Locate the cell with the specified text and output its (x, y) center coordinate. 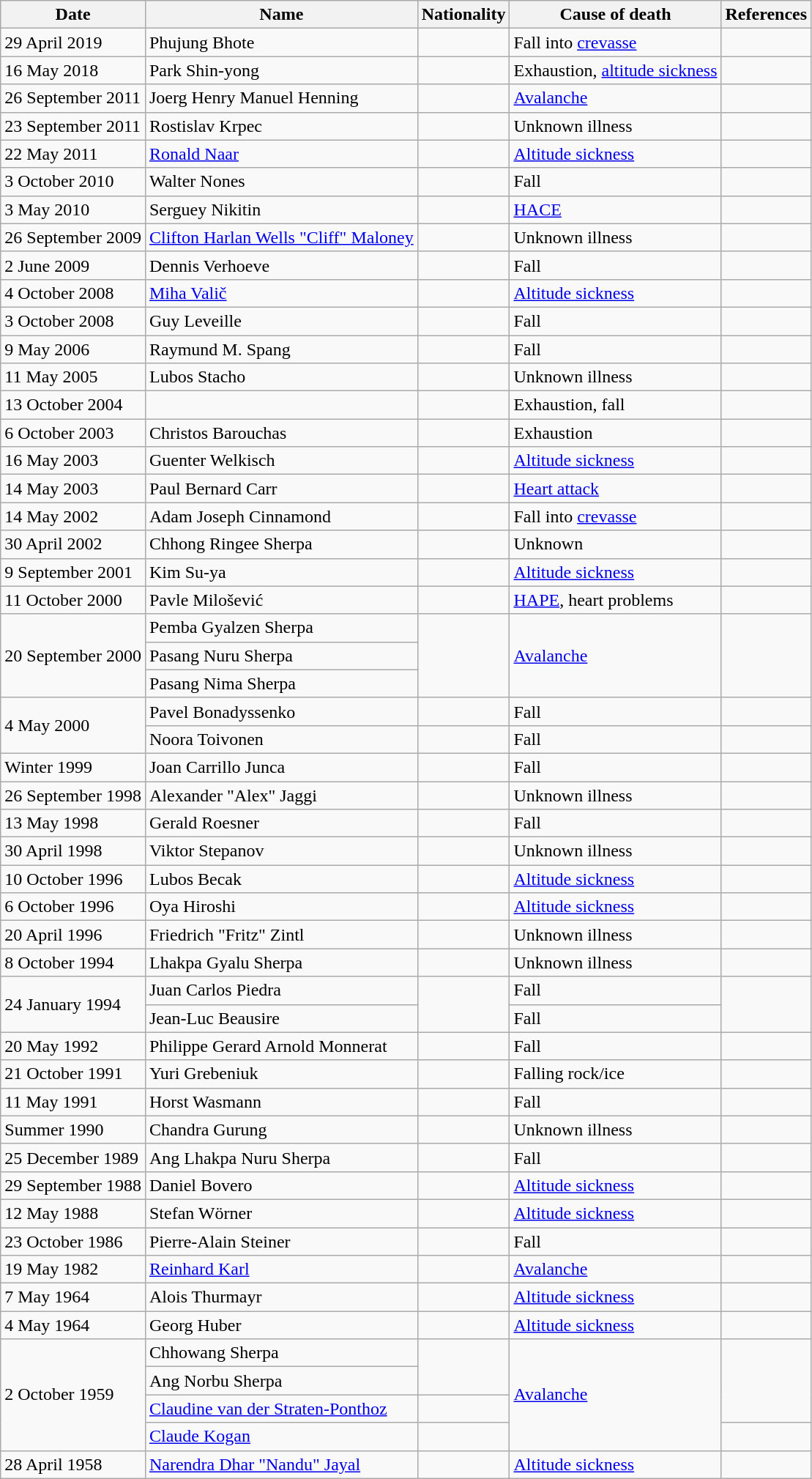
9 May 2006 (73, 349)
Jean-Luc Beausire (281, 1018)
Georg Huber (281, 1325)
30 April 1998 (73, 851)
26 September 2011 (73, 98)
Joerg Henry Manuel Henning (281, 98)
Winter 1999 (73, 767)
26 September 1998 (73, 795)
Viktor Stepanov (281, 851)
10 October 1996 (73, 879)
Dennis Verhoeve (281, 265)
20 May 1992 (73, 1046)
3 October 2008 (73, 321)
Yuri Grebeniuk (281, 1074)
Juan Carlos Piedra (281, 990)
29 September 1988 (73, 1185)
12 May 1988 (73, 1213)
References (766, 15)
Summer 1990 (73, 1130)
Claude Kogan (281, 1437)
Pemba Gyalzen Sherpa (281, 628)
2 October 1959 (73, 1395)
Kim Su-ya (281, 572)
14 May 2002 (73, 516)
Stefan Wörner (281, 1213)
Philippe Gerard Arnold Monnerat (281, 1046)
Pasang Nima Sherpa (281, 683)
20 September 2000 (73, 656)
Horst Wasmann (281, 1102)
Phujung Bhote (281, 42)
Alexander "Alex" Jaggi (281, 795)
Falling rock/ice (615, 1074)
11 May 2005 (73, 377)
25 December 1989 (73, 1157)
Gerald Roesner (281, 823)
9 September 2001 (73, 572)
Reinhard Karl (281, 1269)
22 May 2011 (73, 154)
Chhowang Sherpa (281, 1353)
Cause of death (615, 15)
Raymund M. Spang (281, 349)
Paul Bernard Carr (281, 489)
Chandra Gurung (281, 1130)
6 October 1996 (73, 907)
Christos Barouchas (281, 433)
23 September 2011 (73, 126)
Unknown (615, 544)
19 May 1982 (73, 1269)
Pierre-Alain Steiner (281, 1242)
Guy Leveille (281, 321)
Pavle Milošević (281, 600)
Noora Toivonen (281, 739)
Nationality (463, 15)
Rostislav Krpec (281, 126)
Claudine van der Straten-Ponthoz (281, 1409)
29 April 2019 (73, 42)
26 September 2009 (73, 237)
Clifton Harlan Wells "Cliff" Maloney (281, 237)
3 October 2010 (73, 182)
Friedrich "Fritz" Zintl (281, 935)
Oya Hiroshi (281, 907)
Exhaustion, fall (615, 405)
11 May 1991 (73, 1102)
Park Shin-yong (281, 70)
Pavel Bonadyssenko (281, 711)
Joan Carrillo Junca (281, 767)
Alois Thurmayr (281, 1297)
Date (73, 15)
Pasang Nuru Sherpa (281, 656)
Narendra Dhar "Nandu" Jayal (281, 1464)
20 April 1996 (73, 935)
Ang Norbu Sherpa (281, 1381)
7 May 1964 (73, 1297)
6 October 2003 (73, 433)
Lubos Stacho (281, 377)
13 October 2004 (73, 405)
13 May 1998 (73, 823)
Walter Nones (281, 182)
Exhaustion (615, 433)
Name (281, 15)
Ronald Naar (281, 154)
30 April 2002 (73, 544)
Lubos Becak (281, 879)
16 May 2018 (73, 70)
4 May 1964 (73, 1325)
16 May 2003 (73, 461)
Lhakpa Gyalu Sherpa (281, 963)
11 October 2000 (73, 600)
8 October 1994 (73, 963)
HAPE, heart problems (615, 600)
HACE (615, 210)
3 May 2010 (73, 210)
28 April 1958 (73, 1464)
23 October 1986 (73, 1242)
4 October 2008 (73, 293)
Serguey Nikitin (281, 210)
Exhaustion, altitude sickness (615, 70)
Heart attack (615, 489)
21 October 1991 (73, 1074)
Adam Joseph Cinnamond (281, 516)
Chhong Ringee Sherpa (281, 544)
Ang Lhakpa Nuru Sherpa (281, 1157)
14 May 2003 (73, 489)
Guenter Welkisch (281, 461)
Daniel Bovero (281, 1185)
2 June 2009 (73, 265)
4 May 2000 (73, 725)
24 January 1994 (73, 1004)
Miha Valič (281, 293)
